Determine the [x, y] coordinate at the center of the cell enclosing the given text.  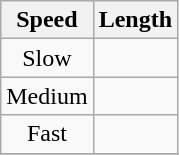
Fast [47, 134]
Medium [47, 96]
Speed [47, 20]
Length [135, 20]
Slow [47, 58]
